Provide the (x, y) coordinate of the cell's center where the given text is located.  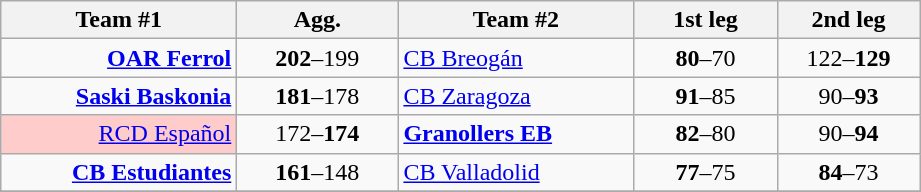
82–80 (706, 134)
1st leg (706, 20)
CB Estudiantes (119, 172)
CB Breogán (516, 58)
90–94 (848, 134)
Agg. (318, 20)
172–174 (318, 134)
OAR Ferrol (119, 58)
122–129 (848, 58)
CB Zaragoza (516, 96)
Saski Baskonia (119, 96)
Granollers EB (516, 134)
77–75 (706, 172)
90–93 (848, 96)
RCD Español (119, 134)
181–178 (318, 96)
Team #1 (119, 20)
84–73 (848, 172)
91–85 (706, 96)
80–70 (706, 58)
2nd leg (848, 20)
Team #2 (516, 20)
161–148 (318, 172)
CB Valladolid (516, 172)
202–199 (318, 58)
